Detect which cell encompasses the target text, then output its (x, y) center coordinate. 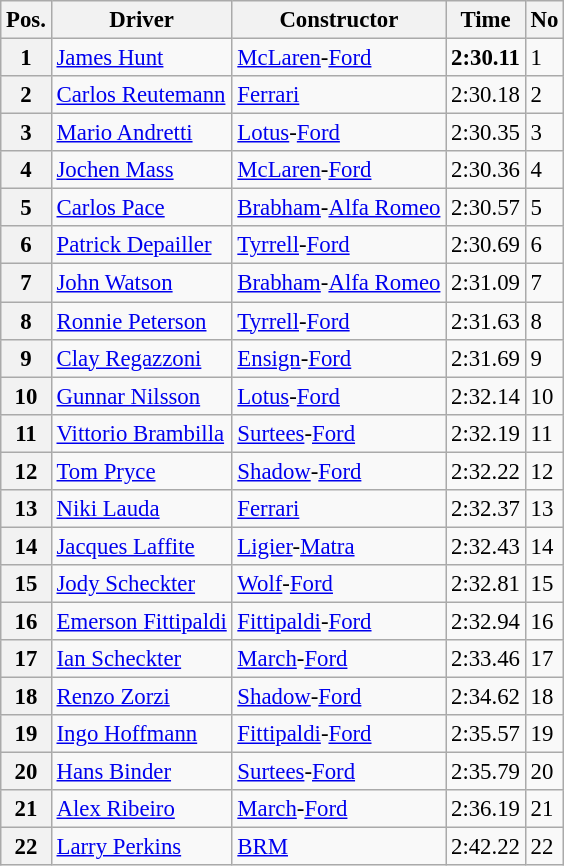
2:32.22 (486, 471)
Vittorio Brambilla (142, 433)
Constructor (339, 20)
Clay Regazzoni (142, 358)
2:32.19 (486, 433)
2:31.63 (486, 321)
2:30.18 (486, 95)
2:34.62 (486, 697)
Tom Pryce (142, 471)
2:30.69 (486, 245)
2:30.36 (486, 170)
2:32.94 (486, 621)
BRM (339, 847)
Hans Binder (142, 772)
Time (486, 20)
Carlos Reutemann (142, 95)
2:33.46 (486, 659)
James Hunt (142, 58)
Jacques Laffite (142, 546)
2:31.09 (486, 283)
2:42.22 (486, 847)
2:30.57 (486, 208)
Ligier-Matra (339, 546)
2:30.11 (486, 58)
Niki Lauda (142, 509)
2:32.81 (486, 584)
Driver (142, 20)
No (544, 20)
Emerson Fittipaldi (142, 621)
Alex Ribeiro (142, 809)
Patrick Depailler (142, 245)
2:32.43 (486, 546)
2:32.37 (486, 509)
Mario Andretti (142, 133)
Carlos Pace (142, 208)
2:31.69 (486, 358)
Renzo Zorzi (142, 697)
2:36.19 (486, 809)
2:30.35 (486, 133)
Wolf-Ford (339, 584)
Jochen Mass (142, 170)
2:35.57 (486, 734)
Ensign-Ford (339, 358)
Larry Perkins (142, 847)
Pos. (26, 20)
Jody Scheckter (142, 584)
2:32.14 (486, 396)
Ingo Hoffmann (142, 734)
John Watson (142, 283)
Ian Scheckter (142, 659)
Ronnie Peterson (142, 321)
Gunnar Nilsson (142, 396)
2:35.79 (486, 772)
